Find where the given text appears and provide that cell's center as (X, Y) coordinate. 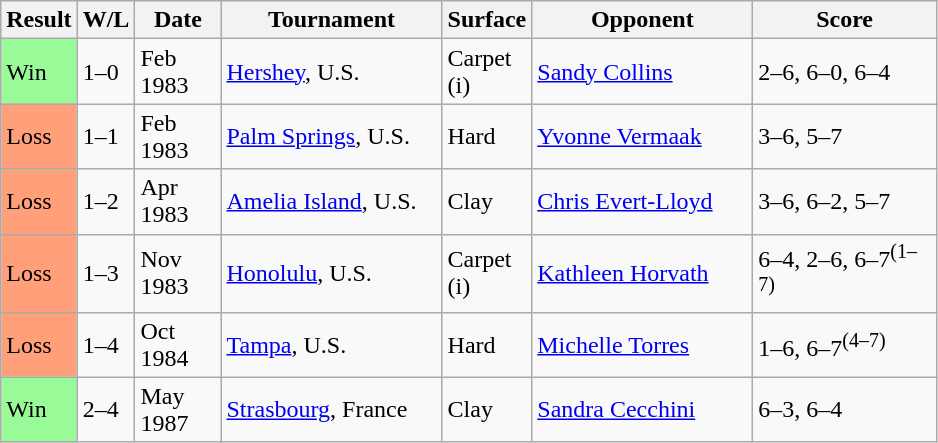
Tampa, U.S. (332, 344)
6–3, 6–4 (845, 410)
Oct 1984 (178, 344)
Kathleen Horvath (642, 273)
Michelle Torres (642, 344)
Sandy Collins (642, 72)
Amelia Island, U.S. (332, 202)
Strasbourg, France (332, 410)
1–1 (106, 136)
Tournament (332, 20)
Hershey, U.S. (332, 72)
Result (39, 20)
Opponent (642, 20)
1–2 (106, 202)
Sandra Cecchini (642, 410)
1–3 (106, 273)
Score (845, 20)
May 1987 (178, 410)
Yvonne Vermaak (642, 136)
2–6, 6–0, 6–4 (845, 72)
Palm Springs, U.S. (332, 136)
Chris Evert-Lloyd (642, 202)
Date (178, 20)
1–6, 6–7(4–7) (845, 344)
6–4, 2–6, 6–7(1–7) (845, 273)
W/L (106, 20)
Surface (487, 20)
3–6, 6–2, 5–7 (845, 202)
1–0 (106, 72)
Honolulu, U.S. (332, 273)
1–4 (106, 344)
Nov 1983 (178, 273)
2–4 (106, 410)
3–6, 5–7 (845, 136)
Apr 1983 (178, 202)
